Identify which cell holds the provided text, then report its [X, Y] central coordinate. 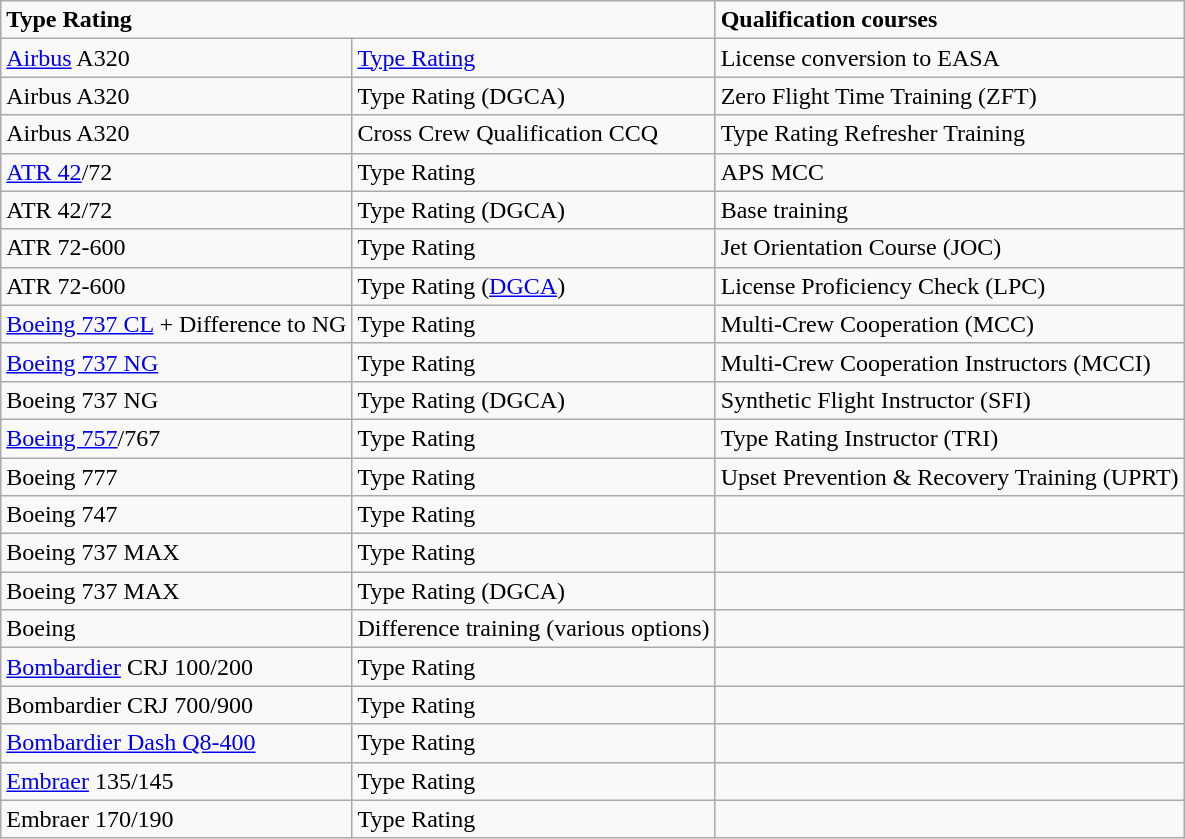
Multi-Crew Cooperation (MCC) [950, 324]
License conversion to EASA [950, 58]
Boeing 777 [176, 477]
Bombardier CRJ 100/200 [176, 667]
Upset Prevention & Recovery Training (UPRT) [950, 477]
Difference training (various options) [534, 629]
Boeing 737 CL + Difference to NG [176, 324]
Boeing 747 [176, 515]
Embraer 135/145 [176, 781]
Zero Flight Time Training (ZFT) [950, 96]
Boeing [176, 629]
Embraer 170/190 [176, 819]
APS MCC [950, 172]
Synthetic Flight Instructor (SFI) [950, 400]
License Proficiency Check (LPC) [950, 286]
Qualification courses [950, 20]
Bombardier Dash Q8-400 [176, 743]
Bombardier CRJ 700/900 [176, 705]
Jet Orientation Course (JOC) [950, 248]
Boeing 757/767 [176, 438]
Multi-Crew Cooperation Instructors (MCCI) [950, 362]
Cross Crew Qualification CCQ [534, 134]
Base training [950, 210]
Type Rating Refresher Training [950, 134]
Type Rating Instructor (TRI) [950, 438]
